Capture the cell that displays the provided text and extract its (X, Y) central coordinate. 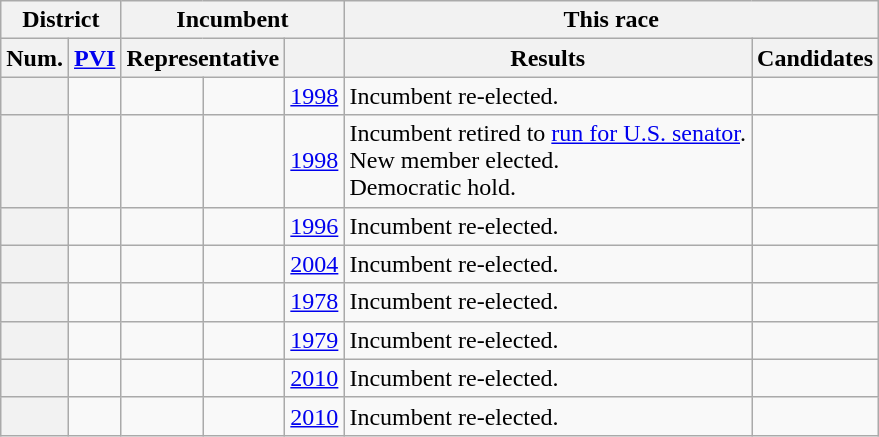
Incumbent (232, 20)
1996 (314, 226)
2004 (314, 264)
Representative (203, 58)
1978 (314, 302)
1979 (314, 340)
District (61, 20)
Candidates (816, 58)
Num. (35, 58)
Incumbent retired to run for U.S. senator.New member elected.Democratic hold. (548, 161)
PVI (94, 58)
This race (612, 20)
Results (548, 58)
